Provide the [X, Y] coordinate of the cell's center where the given text is located.  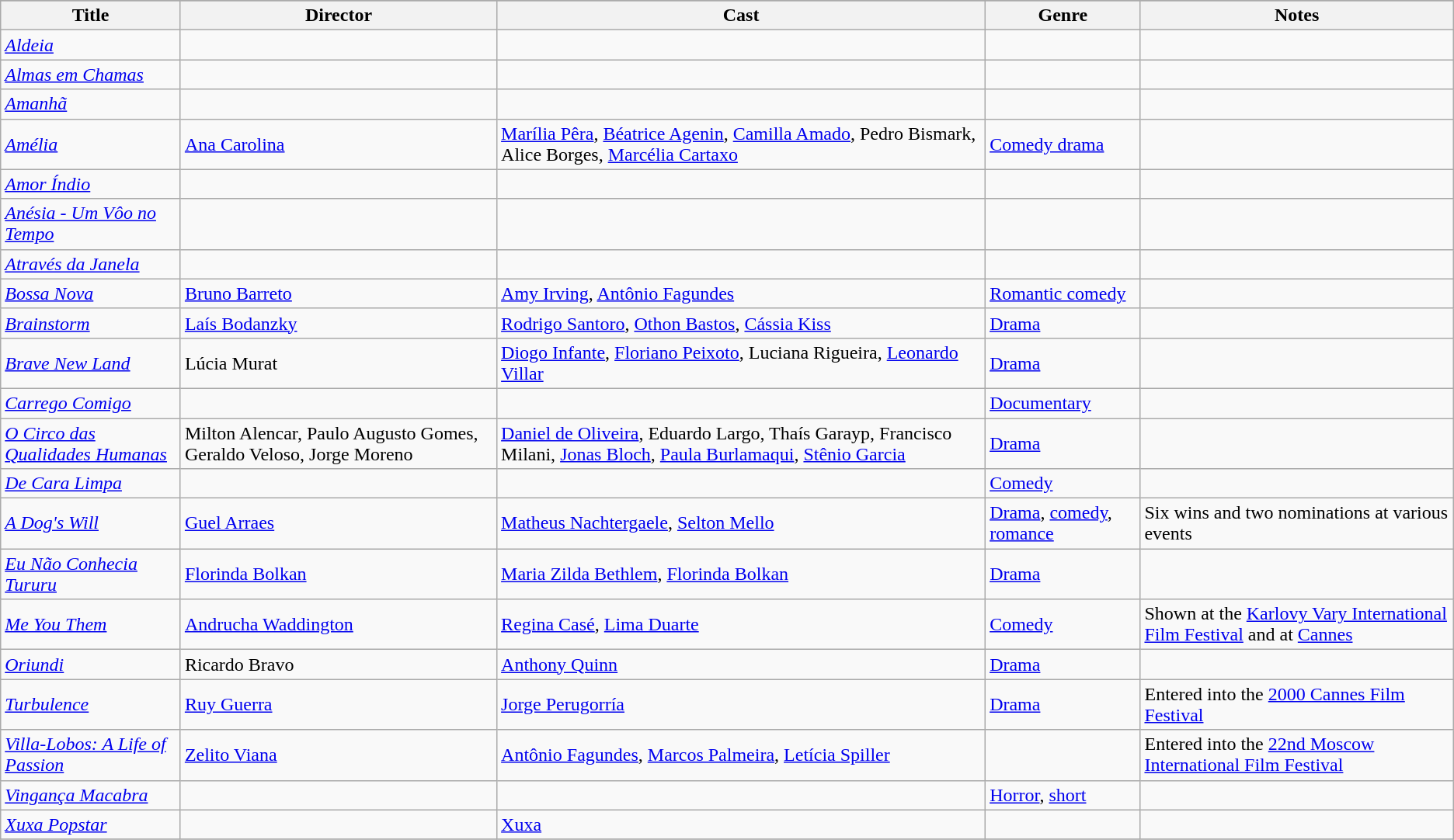
Zelito Viana [339, 755]
Turbulence [91, 705]
Amélia [91, 144]
Antônio Fagundes, Marcos Palmeira, Letícia Spiller [741, 755]
Carrego Comigo [91, 403]
Matheus Nachtergaele, Selton Mello [741, 523]
Daniel de Oliveira, Eduardo Largo, Thaís Garayp, Francisco Milani, Jonas Bloch, Paula Burlamaqui, Stênio Garcia [741, 443]
Regina Casé, Lima Duarte [741, 624]
Cast [741, 16]
Romantic comedy [1063, 293]
Jorge Perugorría [741, 705]
Shown at the Karlovy Vary International Film Festival and at Cannes [1297, 624]
Diogo Infante, Floriano Peixoto, Luciana Rigueira, Leonardo Villar [741, 363]
Eu Não Conhecia Tururu [91, 574]
Amanhã [91, 104]
Notes [1297, 16]
De Cara Limpa [91, 484]
Villa-Lobos: A Life of Passion [91, 755]
Director [339, 16]
Ricardo Bravo [339, 665]
Vingança Macabra [91, 795]
Drama, comedy, romance [1063, 523]
Lúcia Murat [339, 363]
Six wins and two nominations at various events [1297, 523]
Rodrigo Santoro, Othon Bastos, Cássia Kiss [741, 323]
Xuxa [741, 824]
Brave New Land [91, 363]
Marília Pêra, Béatrice Agenin, Camilla Amado, Pedro Bismark, Alice Borges, Marcélia Cartaxo [741, 144]
Ruy Guerra [339, 705]
Genre [1063, 16]
Amy Irving, Antônio Fagundes [741, 293]
Brainstorm [91, 323]
Documentary [1063, 403]
Laís Bodanzky [339, 323]
Ana Carolina [339, 144]
Entered into the 2000 Cannes Film Festival [1297, 705]
Anésia - Um Vôo no Tempo [91, 224]
Almas em Chamas [91, 75]
Oriundi [91, 665]
Guel Arraes [339, 523]
Florinda Bolkan [339, 574]
Aldeia [91, 45]
Horror, short [1063, 795]
Bruno Barreto [339, 293]
Comedy drama [1063, 144]
O Circo das Qualidades Humanas [91, 443]
Amor Índio [91, 184]
Milton Alencar, Paulo Augusto Gomes, Geraldo Veloso, Jorge Moreno [339, 443]
Xuxa Popstar [91, 824]
Title [91, 16]
Anthony Quinn [741, 665]
Andrucha Waddington [339, 624]
A Dog's Will [91, 523]
Bossa Nova [91, 293]
Maria Zilda Bethlem, Florinda Bolkan [741, 574]
Entered into the 22nd Moscow International Film Festival [1297, 755]
Me You Them [91, 624]
Através da Janela [91, 264]
